Search for the cell housing the specified text and yield its [x, y] center coordinate. 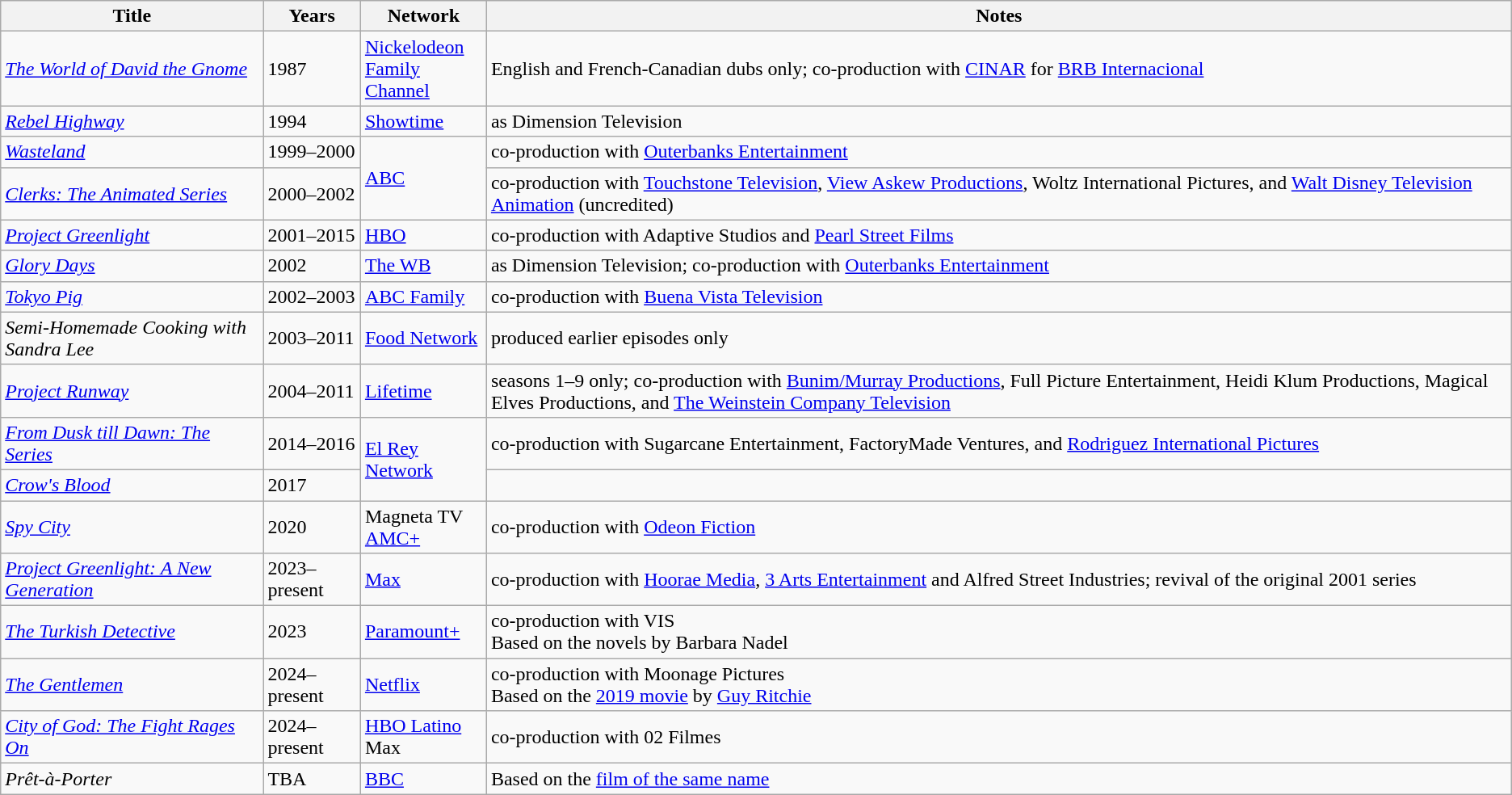
Years [312, 16]
Network [423, 16]
The World of David the Gnome [132, 69]
2014–2016 [312, 443]
2002–2003 [312, 297]
Project Runway [132, 391]
Prêt-à-Porter [132, 779]
Semi-Homemade Cooking with Sandra Lee [132, 338]
1994 [312, 121]
HBO LatinoMax [423, 737]
2023 [312, 632]
co-production with VISBased on the novels by Barbara Nadel [998, 632]
Magneta TVAMC+ [423, 527]
Tokyo Pig [132, 297]
Notes [998, 16]
co-production with 02 Filmes [998, 737]
El Rey Network [423, 459]
TBA [312, 779]
The Gentlemen [132, 685]
Wasteland [132, 152]
2003–2011 [312, 338]
Paramount+ [423, 632]
Max [423, 580]
2000–2002 [312, 194]
co-production with Buena Vista Television [998, 297]
co-production with Touchstone Television, View Askew Productions, Woltz International Pictures, and Walt Disney Television Animation (uncredited) [998, 194]
2001–2015 [312, 235]
Based on the film of the same name [998, 779]
Rebel Highway [132, 121]
HBO [423, 235]
English and French-Canadian dubs only; co-production with CINAR for BRB Internacional [998, 69]
co-production with Odeon Fiction [998, 527]
ABC Family [423, 297]
co-production with Sugarcane Entertainment, FactoryMade Ventures, and Rodriguez International Pictures [998, 443]
co-production with Outerbanks Entertainment [998, 152]
Lifetime [423, 391]
The WB [423, 266]
Glory Days [132, 266]
Netflix [423, 685]
as Dimension Television [998, 121]
co-production with Adaptive Studios and Pearl Street Films [998, 235]
From Dusk till Dawn: The Series [132, 443]
BBC [423, 779]
co-production with Moonage PicturesBased on the 2019 movie by Guy Ritchie [998, 685]
Title [132, 16]
The Turkish Detective [132, 632]
2017 [312, 485]
Spy City [132, 527]
Project Greenlight [132, 235]
Showtime [423, 121]
NickelodeonFamily Channel [423, 69]
co-production with Hoorae Media, 3 Arts Entertainment and Alfred Street Industries; revival of the original 2001 series [998, 580]
1999–2000 [312, 152]
2002 [312, 266]
Project Greenlight: A New Generation [132, 580]
Food Network [423, 338]
produced earlier episodes only [998, 338]
2023–present [312, 580]
as Dimension Television; co-production with Outerbanks Entertainment [998, 266]
2020 [312, 527]
City of God: The Fight Rages On [132, 737]
2004–2011 [312, 391]
ABC [423, 178]
Clerks: The Animated Series [132, 194]
1987 [312, 69]
Crow's Blood [132, 485]
